Return [x, y] of the center of cell containing provided text 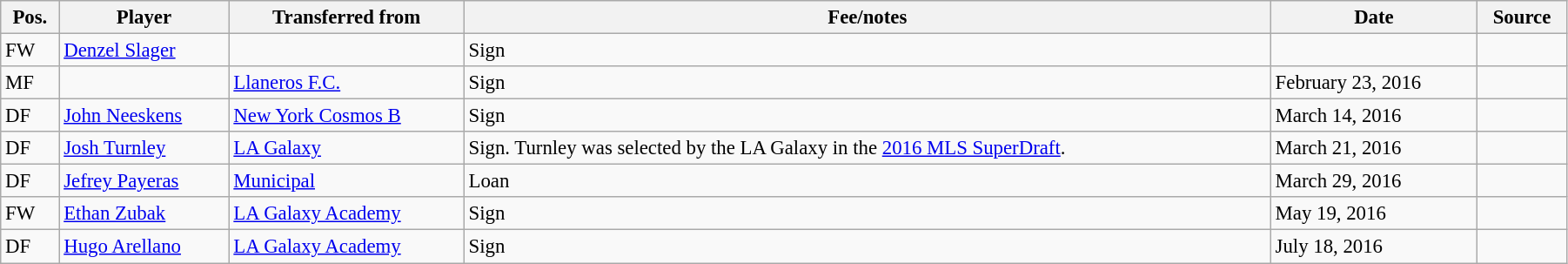
Player [144, 17]
March 29, 2016 [1373, 181]
February 23, 2016 [1373, 83]
Jefrey Payeras [144, 181]
Municipal [346, 181]
LA Galaxy [346, 148]
MF [30, 83]
Ethan Zubak [144, 213]
John Neeskens [144, 116]
Llaneros F.C. [346, 83]
Denzel Slager [144, 51]
Hugo Arellano [144, 247]
Sign. Turnley was selected by the LA Galaxy in the 2016 MLS SuperDraft. [867, 148]
March 14, 2016 [1373, 116]
Loan [867, 181]
Josh Turnley [144, 148]
Transferred from [346, 17]
Fee/notes [867, 17]
New York Cosmos B [346, 116]
May 19, 2016 [1373, 213]
Date [1373, 17]
Source [1523, 17]
July 18, 2016 [1373, 247]
Pos. [30, 17]
March 21, 2016 [1373, 148]
